Identify which cell holds the provided text, then report its [x, y] central coordinate. 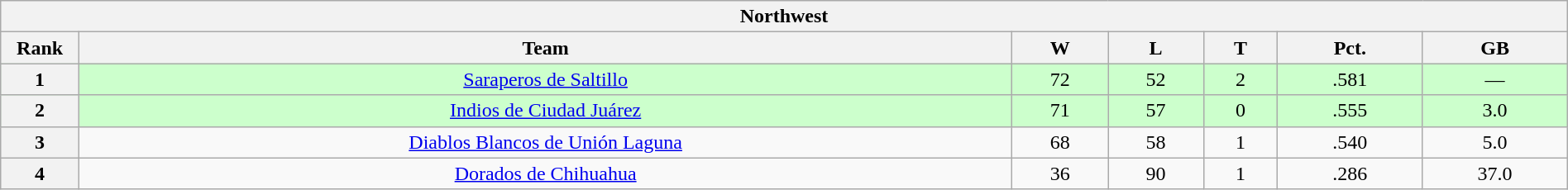
— [1495, 79]
.581 [1350, 79]
3 [40, 142]
Northwest [784, 17]
37.0 [1495, 173]
Diablos Blancos de Unión Laguna [545, 142]
L [1156, 48]
GB [1495, 48]
W [1060, 48]
.286 [1350, 173]
Pct. [1350, 48]
3.0 [1495, 111]
Indios de Ciudad Juárez [545, 111]
T [1241, 48]
5.0 [1495, 142]
68 [1060, 142]
71 [1060, 111]
Rank [40, 48]
Team [545, 48]
36 [1060, 173]
58 [1156, 142]
57 [1156, 111]
52 [1156, 79]
72 [1060, 79]
90 [1156, 173]
.555 [1350, 111]
Dorados de Chihuahua [545, 173]
Saraperos de Saltillo [545, 79]
0 [1241, 111]
4 [40, 173]
.540 [1350, 142]
